Find where the given text appears and provide that cell's center as [x, y] coordinate. 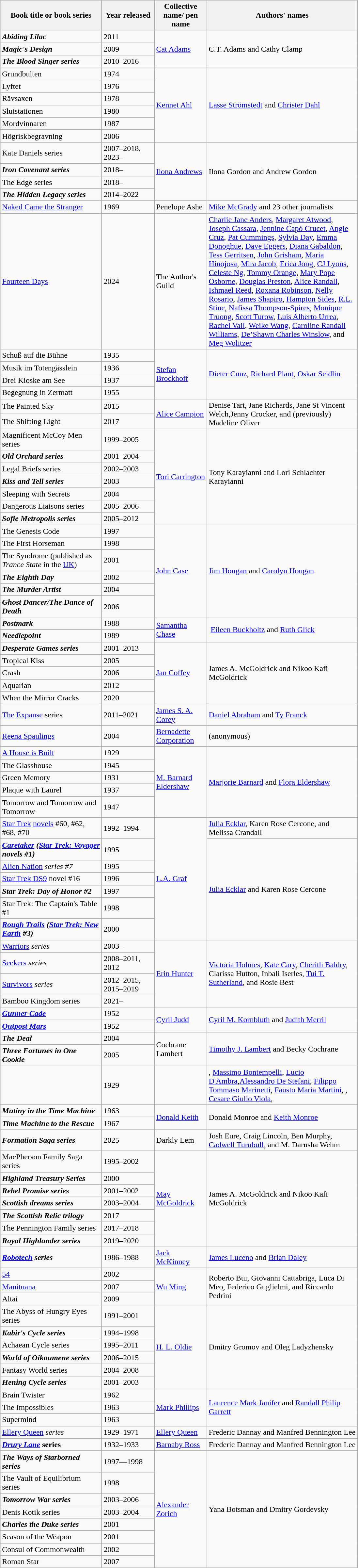
Cyril M. Kornbluth and Judith Merril [282, 1020]
1935 [128, 355]
Book title or book series [51, 15]
Erin Hunter [181, 973]
Authors' names [282, 15]
The Shifting Light [51, 421]
2011–2021 [128, 715]
Abiding Lilac [51, 37]
Stefan Brockhoff [181, 374]
Lyftet [51, 86]
1947 [128, 807]
Star Trek: Day of Honor #2 [51, 891]
Time Machine to the Rescue [51, 1123]
2002–2003 [128, 469]
Josh Eure, Craig Lincoln, Ben Murphy, Cadwell Turnbull, and M. Darusha Wehm [282, 1140]
2008–2011, 2012 [128, 963]
The Pennington Family series [51, 1228]
Drei Kioske am See [51, 380]
Gunner Cade [51, 1013]
1932–1933 [128, 1445]
Ellery Queen [181, 1432]
54 [51, 1274]
Alien Nation series #7 [51, 866]
2007–2018, 2023– [128, 153]
Rebel Promise series [51, 1191]
James S. A. Corey [181, 715]
1988 [128, 623]
1969 [128, 207]
Penelope Ashe [181, 207]
1995–2011 [128, 1345]
Cat Adams [181, 49]
Tomorrow War series [51, 1499]
Dmitry Gromov and Oleg Ladyzhensky [282, 1347]
Star Trek novels #60, #62, #68, #70 [51, 828]
Bamboo Kingdom series [51, 1001]
2011 [128, 37]
Scottish dreams series [51, 1203]
Alexander Zorich [181, 1509]
Denis Kotik series [51, 1512]
1995–2002 [128, 1162]
2001–2002 [128, 1191]
Wu Ming [181, 1286]
1986–1988 [128, 1257]
Old Orchard series [51, 456]
Legal Briefs series [51, 469]
, Massimo Bontempelli, Lucio D'Ambra,Alessandro De Stefani, Filippo Tommaso Marinetti, Fausto Maria Martini, , Cesare Giulio Viola, [282, 1085]
1945 [128, 765]
May McGoldrick [181, 1199]
2010–2016 [128, 61]
(anonymous) [282, 736]
Rough Trails (Star Trek: New Earth #3) [51, 929]
Royal Highlander series [51, 1240]
Achaean Cycle series [51, 1345]
Högriskbegravning [51, 136]
2017–2018 [128, 1228]
Jan Coffey [181, 673]
Charles the Duke series [51, 1525]
World of Oikoumene series [51, 1358]
Grundbulten [51, 74]
M. Barnard Eldershaw [181, 782]
Lasse Strömstedt and Christer Dahl [282, 105]
Schuß auf die Bühne [51, 355]
Ghost Dancer/The Dance of Death [51, 606]
Begegnung in Zermatt [51, 393]
Mark Phillips [181, 1407]
2005–2006 [128, 506]
Magnificent McCoy Men series [51, 440]
Collective name/ pen name [181, 15]
Alice Campion [181, 414]
Crash [51, 673]
Desperate Games series [51, 648]
1936 [128, 368]
Roberto Bui, Giovanni Cattabriga, Luca Di Meo, Federico Guglielmi, and Riccardo Pedrini [282, 1286]
Highland Treasury Series [51, 1178]
Warriors series [51, 946]
Barnaby Ross [181, 1445]
Star Trek DS9 novel #16 [51, 879]
1992–1994 [128, 828]
The Deal [51, 1038]
2014–2022 [128, 195]
The Blood Singer series [51, 61]
Mutiny in the Time Machine [51, 1111]
2021– [128, 1001]
Seekers series [51, 963]
Magic's Design [51, 49]
2004–2008 [128, 1370]
Jim Hougan and Carolyn Hougan [282, 571]
L.A. Graf [181, 879]
Sleeping with Secrets [51, 494]
2001–2004 [128, 456]
Victoria Holmes, Kate Cary, Cherith Baldry, Clarissa Hutton, Inbali Iserles, Tui T. Sutherland, and Rosie Best [282, 973]
Kiss and Tell series [51, 481]
Reena Spaulings [51, 736]
A House is Built [51, 753]
Kate Daniels series [51, 153]
The Murder Artist [51, 590]
Manituana [51, 1287]
2024 [128, 281]
The Impossibles [51, 1407]
Plaque with Laurel [51, 790]
The Genesis Code [51, 531]
1976 [128, 86]
1980 [128, 111]
2003– [128, 946]
Star Trek: The Captain's Table #1 [51, 908]
1929–1971 [128, 1432]
1967 [128, 1123]
Caretaker (Star Trek: Voyager novels #1) [51, 849]
1999–2005 [128, 440]
Cyril Judd [181, 1020]
Tori Carrington [181, 477]
The Edge series [51, 182]
Jack McKinney [181, 1257]
1987 [128, 123]
Hening Cycle series [51, 1382]
1991–2001 [128, 1316]
Tropical Kiss [51, 661]
Tomorrow and Tomorrow and Tomorrow [51, 807]
The Glasshouse [51, 765]
Denise Tart, Jane Richards, Jane St Vincent Welch,Jenny Crocker, and (previously) Madeline Oliver [282, 414]
2012 [128, 685]
Donald Monroe and Keith Monroe [282, 1117]
Dieter Cunz, Richard Plant, Oskar Seidlin [282, 374]
2019–2020 [128, 1240]
Tony Karayianni and Lori Schlachter Karayianni [282, 477]
2001–2013 [128, 648]
2003 [128, 481]
Daniel Abraham and Ty Franck [282, 715]
Three Fortunes in One Cookie [51, 1055]
2006–2015 [128, 1358]
Formation Saga series [51, 1140]
The Scottish Relic trilogy [51, 1216]
Postmark [51, 623]
Iron Covenant series [51, 170]
The Author's Guild [181, 281]
Donald Keith [181, 1117]
The Vault of Equilibrium series [51, 1482]
Julia Ecklar and Karen Rose Cercone [282, 889]
Timothy J. Lambert and Becky Cochrane [282, 1049]
Eileen Buckholtz and Ruth Glick [282, 629]
MacPherson Family Saga series [51, 1162]
Outpost Mars [51, 1026]
Robotech series [51, 1257]
James Luceno and Brian Daley [282, 1257]
Aquarian [51, 685]
2012–2015, 2015–2019 [128, 984]
1931 [128, 778]
John Case [181, 571]
Ilona Gordon and Andrew Gordon [282, 171]
Drury Lane series [51, 1445]
2015 [128, 406]
Kennet Ahl [181, 105]
Brain Twister [51, 1395]
Mike McGrady and 23 other journalists [282, 207]
Dangerous Liaisons series [51, 506]
The Eighth Day [51, 577]
Samantha Chase [181, 629]
Season of the Weapon [51, 1537]
1994–1998 [128, 1333]
1962 [128, 1395]
H. L. Oldie [181, 1347]
Marjorie Barnard and Flora Eldershaw [282, 782]
Rävsaxen [51, 99]
Cochrane Lambert [181, 1049]
1974 [128, 74]
Darkly Lem [181, 1140]
Yana Botsman and Dmitry Gordevsky [282, 1509]
C.T. Adams and Cathy Clamp [282, 49]
The Abyss of Hungry Eyes series [51, 1316]
2020 [128, 698]
Year released [128, 15]
Slutstationen [51, 111]
Supermind [51, 1420]
Roman Star [51, 1562]
2003–2006 [128, 1499]
2005–2012 [128, 518]
The Painted Sky [51, 406]
Altai [51, 1299]
The Ways of Starborned series [51, 1462]
Fantasy World series [51, 1370]
Needlepoint [51, 636]
The Expanse series [51, 715]
1996 [128, 879]
Green Memory [51, 778]
When the Mirror Cracks [51, 698]
Mordvinnaren [51, 123]
1978 [128, 99]
Ilona Andrews [181, 171]
The Syndrome (published as Trance State in the UK) [51, 561]
Sofie Metropolis series [51, 518]
The First Horseman [51, 544]
The Hidden Legacy series [51, 195]
Naked Came the Stranger [51, 207]
2001–2003 [128, 1382]
Julia Ecklar, Karen Rose Cercone, and Melissa Crandall [282, 828]
2025 [128, 1140]
Bernadette Corporation [181, 736]
Kabir's Cycle series [51, 1333]
1989 [128, 636]
1955 [128, 393]
Ellery Queen series [51, 1432]
Consul of Commonwealth [51, 1549]
Survivors series [51, 984]
1997—1998 [128, 1462]
Musik im Totengässlein [51, 368]
Fourteen Days [51, 281]
Laurence Mark Janifer and Randall Philip Garrett [282, 1407]
